For the text-containing cell, return its midpoint in [x, y] coordinate format. 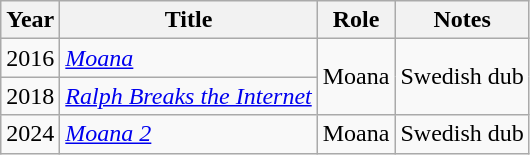
Year [30, 20]
Notes [462, 20]
Title [188, 20]
2016 [30, 58]
2018 [30, 96]
Ralph Breaks the Internet [188, 96]
Role [356, 20]
2024 [30, 134]
Moana 2 [188, 134]
